From the cell containing the given text, extract its center point as [X, Y] coordinate. 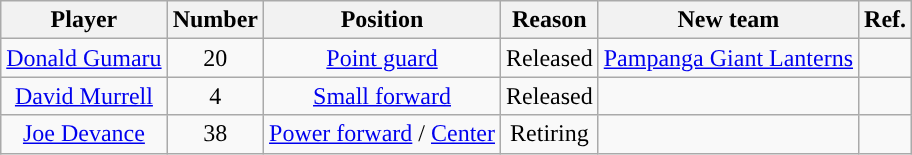
David Murrell [84, 96]
Pampanga Giant Lanterns [728, 58]
New team [728, 20]
Player [84, 20]
38 [215, 134]
Reason [550, 20]
Point guard [382, 58]
Number [215, 20]
Position [382, 20]
20 [215, 58]
Ref. [886, 20]
Retiring [550, 134]
Joe Devance [84, 134]
Donald Gumaru [84, 58]
4 [215, 96]
Small forward [382, 96]
Power forward / Center [382, 134]
